Search for the cell housing the specified text and yield its (x, y) center coordinate. 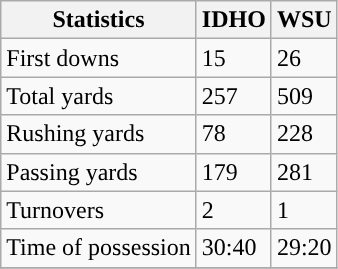
15 (234, 58)
281 (304, 172)
IDHO (234, 20)
509 (304, 96)
228 (304, 134)
2 (234, 210)
Rushing yards (99, 134)
30:40 (234, 248)
First downs (99, 58)
Passing yards (99, 172)
WSU (304, 20)
Statistics (99, 20)
257 (234, 96)
29:20 (304, 248)
Total yards (99, 96)
26 (304, 58)
Time of possession (99, 248)
Turnovers (99, 210)
78 (234, 134)
179 (234, 172)
1 (304, 210)
